Search for the cell housing the specified text and yield its [X, Y] center coordinate. 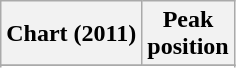
Chart (2011) [72, 34]
Peakposition [188, 34]
